Provide the [X, Y] coordinate of the cell's center where the given text is located.  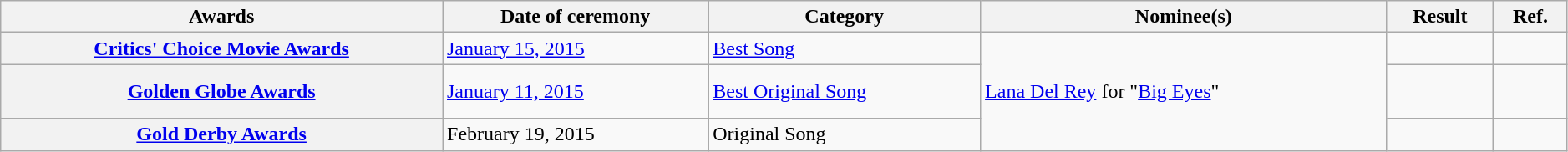
Best Song [845, 48]
Critics' Choice Movie Awards [222, 48]
Original Song [845, 134]
Date of ceremony [576, 17]
January 11, 2015 [576, 92]
Category [845, 17]
Golden Globe Awards [222, 92]
Lana Del Rey for "Big Eyes" [1184, 92]
February 19, 2015 [576, 134]
Awards [222, 17]
Ref. [1530, 17]
January 15, 2015 [576, 48]
Gold Derby Awards [222, 134]
Best Original Song [845, 92]
Nominee(s) [1184, 17]
Result [1440, 17]
